Detect which cell encompasses the target text, then output its [x, y] center coordinate. 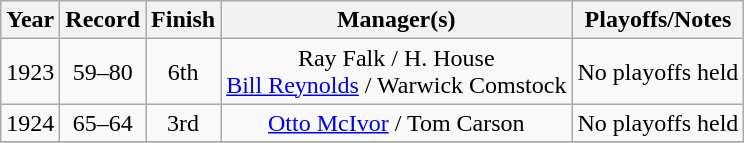
Year [30, 20]
65–64 [103, 123]
Manager(s) [396, 20]
1923 [30, 72]
Ray Falk / H. HouseBill Reynolds / Warwick Comstock [396, 72]
Finish [184, 20]
1924 [30, 123]
59–80 [103, 72]
Record [103, 20]
6th [184, 72]
Playoffs/Notes [658, 20]
3rd [184, 123]
Otto McIvor / Tom Carson [396, 123]
